Determine the (x, y) coordinate at the center of the cell enclosing the given text.  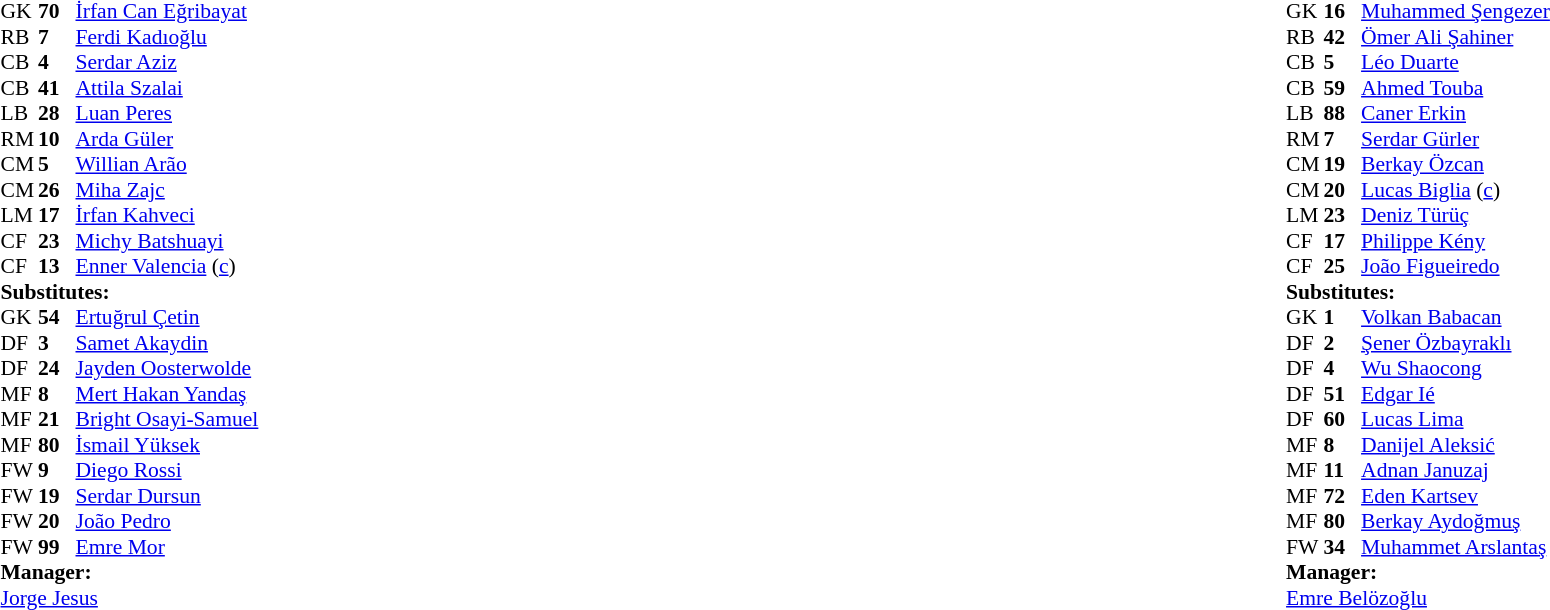
Şener Özbayraklı (1456, 343)
11 (1343, 471)
26 (57, 190)
Willian Arão (168, 165)
Danijel Aleksić (1456, 445)
Ömer Ali Şahiner (1456, 37)
Enner Valencia (c) (168, 267)
Luan Peres (168, 113)
Diego Rossi (168, 471)
41 (57, 88)
Wu Shaocong (1456, 369)
3 (57, 343)
51 (1343, 394)
24 (57, 369)
İrfan Kahveci (168, 215)
42 (1343, 37)
Berkay Özcan (1456, 165)
Jayden Oosterwolde (168, 369)
Eden Kartsev (1456, 496)
Berkay Aydoğmuş (1456, 521)
Attila Szalai (168, 88)
Muhammet Arslantaş (1456, 547)
Deniz Türüç (1456, 215)
1 (1343, 317)
Samet Akaydin (168, 343)
Arda Güler (168, 139)
Léo Duarte (1456, 63)
Ferdi Kadıoğlu (168, 37)
Serdar Dursun (168, 496)
Edgar Ié (1456, 394)
99 (57, 547)
Lucas Biglia (c) (1456, 190)
25 (1343, 267)
28 (57, 113)
João Figueiredo (1456, 267)
Philippe Kény (1456, 241)
Lucas Lima (1456, 419)
João Pedro (168, 521)
9 (57, 471)
54 (57, 317)
Mert Hakan Yandaş (168, 394)
Volkan Babacan (1456, 317)
59 (1343, 88)
Ahmed Touba (1456, 88)
Emre Mor (168, 547)
İsmail Yüksek (168, 445)
Bright Osayi-Samuel (168, 419)
88 (1343, 113)
Ertuğrul Çetin (168, 317)
72 (1343, 496)
Miha Zajc (168, 190)
Michy Batshuayi (168, 241)
60 (1343, 419)
Serdar Aziz (168, 63)
2 (1343, 343)
Caner Erkin (1456, 113)
34 (1343, 547)
Serdar Gürler (1456, 139)
21 (57, 419)
10 (57, 139)
Adnan Januzaj (1456, 471)
13 (57, 267)
